Identify which cell holds the provided text, then report its [x, y] central coordinate. 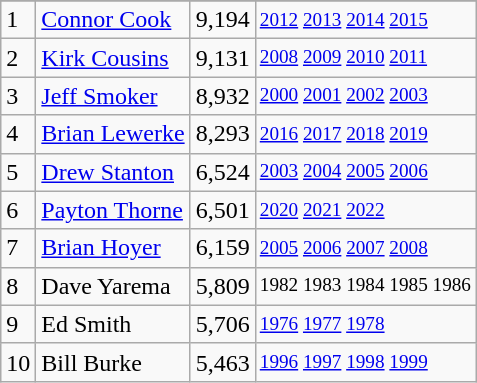
5 [18, 172]
8 [18, 286]
9,194 [222, 20]
2008 2009 2010 2011 [365, 58]
6,524 [222, 172]
Brian Lewerke [113, 134]
5,809 [222, 286]
2000 2001 2002 2003 [365, 96]
2016 2017 2018 2019 [365, 134]
9 [18, 324]
3 [18, 96]
Payton Thorne [113, 210]
1996 1997 1998 1999 [365, 362]
2005 2006 2007 2008 [365, 248]
Connor Cook [113, 20]
2003 2004 2005 2006 [365, 172]
Jeff Smoker [113, 96]
Dave Yarema [113, 286]
1982 1983 1984 1985 1986 [365, 286]
8,293 [222, 134]
Drew Stanton [113, 172]
6,501 [222, 210]
4 [18, 134]
2012 2013 2014 2015 [365, 20]
1976 1977 1978 [365, 324]
7 [18, 248]
5,463 [222, 362]
6 [18, 210]
8,932 [222, 96]
10 [18, 362]
Brian Hoyer [113, 248]
Ed Smith [113, 324]
Bill Burke [113, 362]
1 [18, 20]
2 [18, 58]
2020 2021 2022 [365, 210]
9,131 [222, 58]
5,706 [222, 324]
6,159 [222, 248]
Kirk Cousins [113, 58]
